Identify which cell holds the provided text, then report its (x, y) central coordinate. 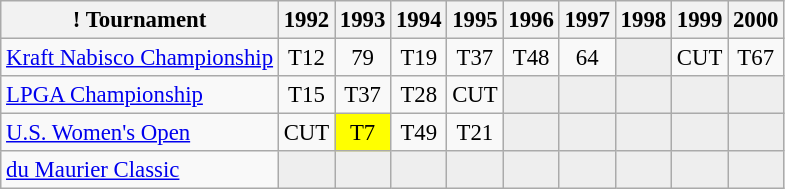
1999 (699, 20)
64 (587, 58)
T7 (363, 133)
T49 (419, 133)
1993 (363, 20)
T19 (419, 58)
T12 (306, 58)
T48 (531, 58)
U.S. Women's Open (140, 133)
LPGA Championship (140, 95)
1996 (531, 20)
1997 (587, 20)
79 (363, 58)
T67 (756, 58)
du Maurier Classic (140, 170)
T21 (475, 133)
Kraft Nabisco Championship (140, 58)
2000 (756, 20)
1998 (643, 20)
1995 (475, 20)
1994 (419, 20)
T15 (306, 95)
1992 (306, 20)
! Tournament (140, 20)
T28 (419, 95)
